Provide the (X, Y) coordinate of the cell's center where the given text is located.  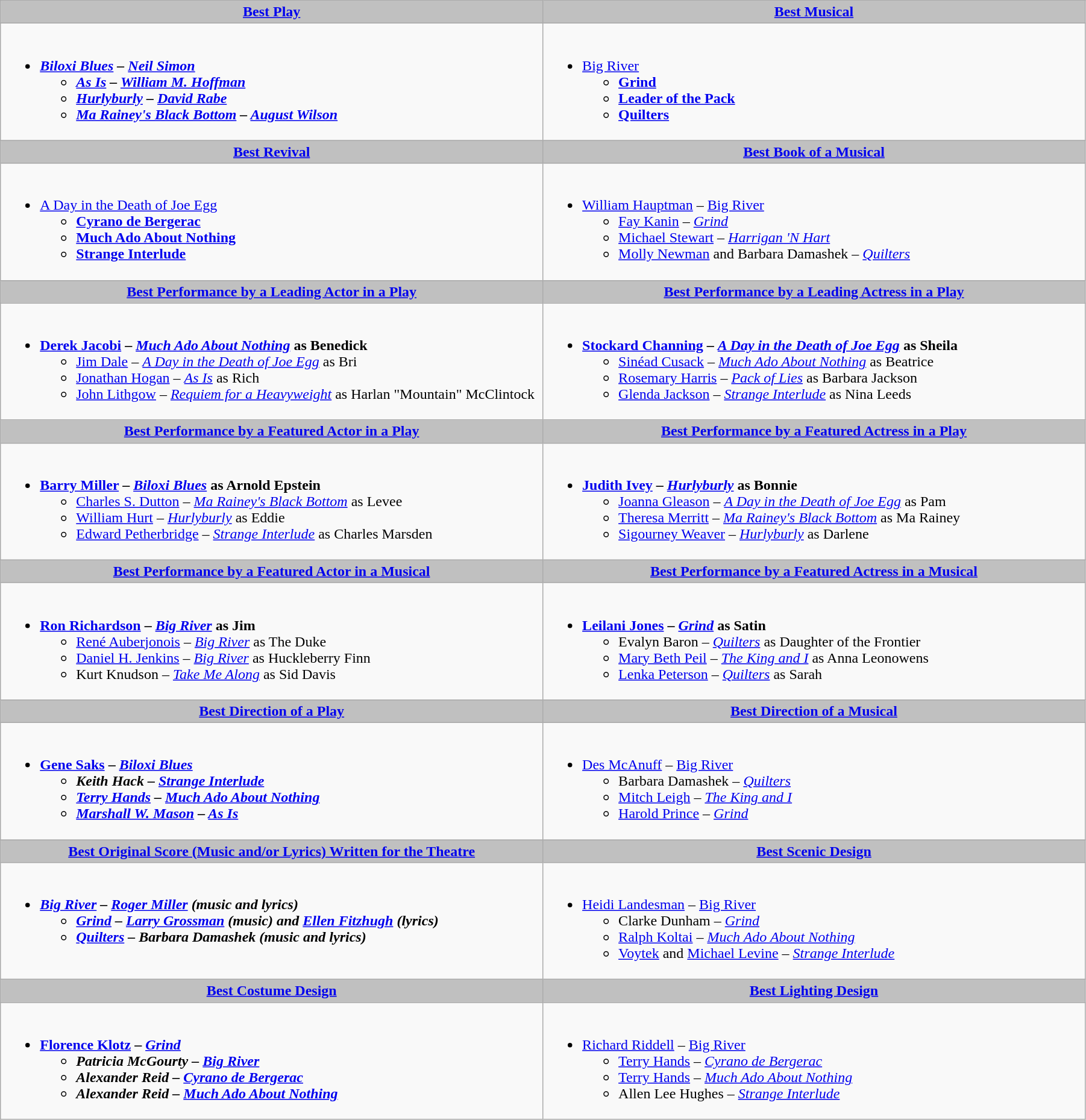
Best Performance by a Leading Actress in a Play (814, 292)
Best Book of a Musical (814, 152)
Best Performance by a Featured Actress in a Musical (814, 571)
Best Performance by a Leading Actor in a Play (272, 292)
Big RiverGrindLeader of the PackQuilters (814, 82)
Florence Klotz – GrindPatricia McGourty – Big RiverAlexander Reid – Cyrano de BergeracAlexander Reid – Much Ado About Nothing (272, 1061)
Best Direction of a Play (272, 711)
A Day in the Death of Joe EggCyrano de BergeracMuch Ado About NothingStrange Interlude (272, 222)
Best Performance by a Featured Actress in a Play (814, 431)
Best Play (272, 12)
Best Costume Design (272, 991)
Big River – Roger Miller (music and lyrics)Grind – Larry Grossman (music) and Ellen Fitzhugh (lyrics)Quilters – Barbara Damashek (music and lyrics) (272, 921)
Heidi Landesman – Big RiverClarke Dunham – GrindRalph Koltai – Much Ado About NothingVoytek and Michael Levine – Strange Interlude (814, 921)
Best Lighting Design (814, 991)
Gene Saks – Biloxi BluesKeith Hack – Strange InterludeTerry Hands – Much Ado About NothingMarshall W. Mason – As Is (272, 781)
Richard Riddell – Big RiverTerry Hands – Cyrano de BergeracTerry Hands – Much Ado About NothingAllen Lee Hughes – Strange Interlude (814, 1061)
Best Musical (814, 12)
Des McAnuff – Big RiverBarbara Damashek – QuiltersMitch Leigh – The King and IHarold Prince – Grind (814, 781)
William Hauptman – Big RiverFay Kanin – GrindMichael Stewart – Harrigan 'N HartMolly Newman and Barbara Damashek – Quilters (814, 222)
Best Performance by a Featured Actor in a Play (272, 431)
Best Original Score (Music and/or Lyrics) Written for the Theatre (272, 851)
Best Performance by a Featured Actor in a Musical (272, 571)
Best Direction of a Musical (814, 711)
Best Scenic Design (814, 851)
Best Revival (272, 152)
Biloxi Blues – Neil SimonAs Is – William M. HoffmanHurlyburly – David RabeMa Rainey's Black Bottom – August Wilson (272, 82)
